Extract the (X, Y) coordinate from the center of the cell holding the provided text.  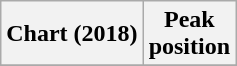
Peak position (189, 34)
Chart (2018) (72, 34)
